Return (X, Y) of the center of cell containing provided text 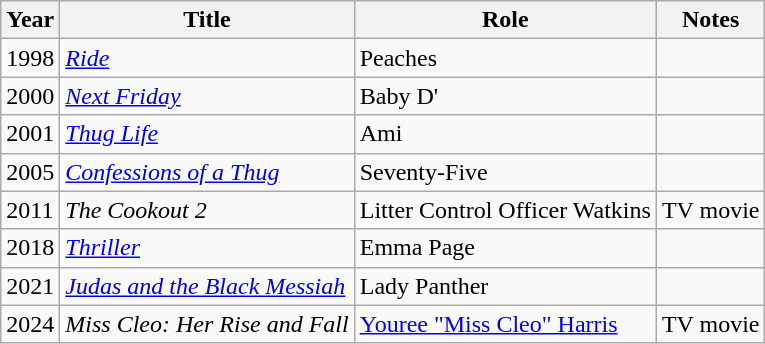
Miss Cleo: Her Rise and Fall (207, 324)
2005 (30, 172)
Year (30, 20)
2000 (30, 96)
Youree "Miss Cleo" Harris (505, 324)
2018 (30, 248)
Emma Page (505, 248)
Lady Panther (505, 286)
Thug Life (207, 134)
1998 (30, 58)
Title (207, 20)
The Cookout 2 (207, 210)
Seventy-Five (505, 172)
Next Friday (207, 96)
2001 (30, 134)
2021 (30, 286)
Role (505, 20)
Judas and the Black Messiah (207, 286)
Peaches (505, 58)
Notes (710, 20)
2011 (30, 210)
Litter Control Officer Watkins (505, 210)
Ami (505, 134)
Baby D' (505, 96)
Ride (207, 58)
2024 (30, 324)
Confessions of a Thug (207, 172)
Thriller (207, 248)
